Pinpoint the cell where the given text exists, returning its (x, y) midpoint coordinate. 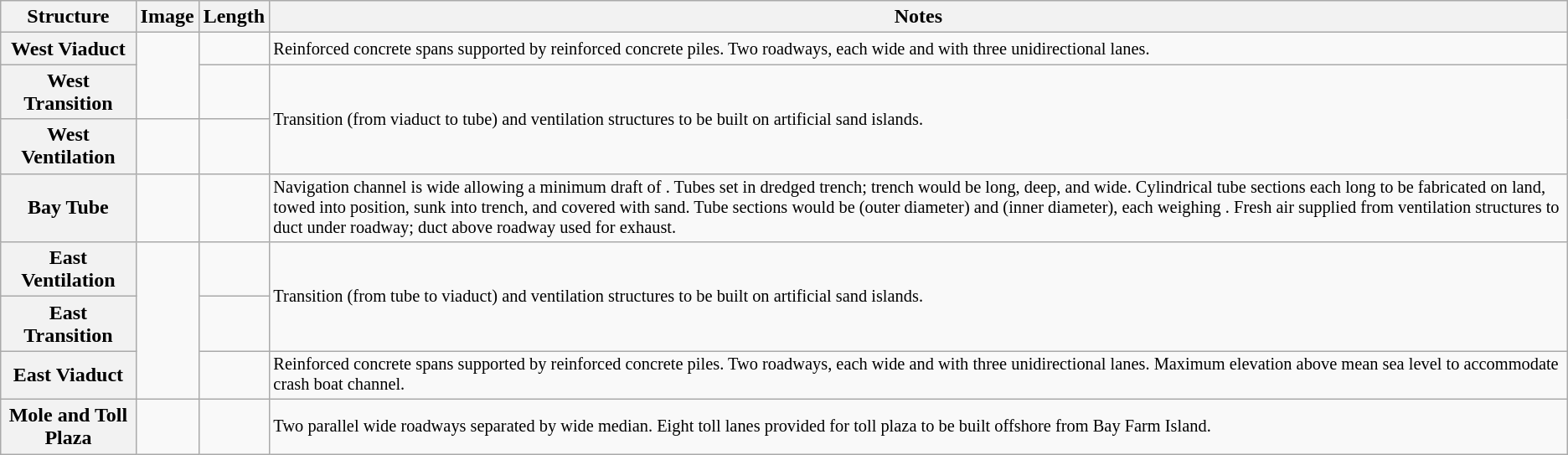
Notes (919, 17)
East Transition (69, 323)
East Ventilation (69, 270)
West Transition (69, 92)
Two parallel wide roadways separated by wide median. Eight toll lanes provided for toll plaza to be built offshore from Bay Farm Island. (919, 426)
Structure (69, 17)
Mole and Toll Plaza (69, 426)
Transition (from tube to viaduct) and ventilation structures to be built on artificial sand islands. (919, 297)
Image (168, 17)
Bay Tube (69, 208)
Transition (from viaduct to tube) and ventilation structures to be built on artificial sand islands. (919, 119)
West Viaduct (69, 49)
West Ventilation (69, 146)
East Viaduct (69, 375)
Length (234, 17)
Reinforced concrete spans supported by reinforced concrete piles. Two roadways, each wide and with three unidirectional lanes. (919, 49)
